Find where the given text appears and provide that cell's center as [x, y] coordinate. 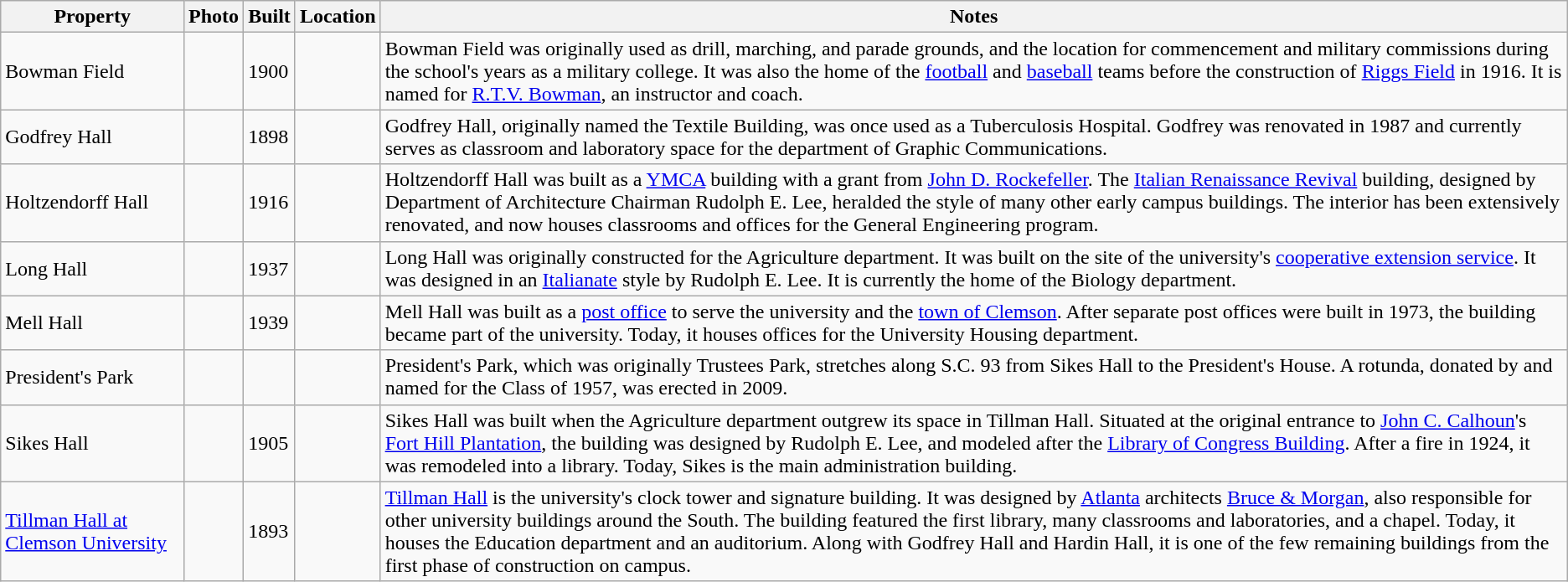
Bowman Field [92, 71]
Long Hall [92, 268]
Location [338, 17]
Mell Hall [92, 323]
1893 [270, 531]
Notes [973, 17]
1939 [270, 323]
1916 [270, 203]
1937 [270, 268]
1900 [270, 71]
Godfrey Hall [92, 137]
Holtzendorff Hall [92, 203]
Tillman Hall at Clemson University [92, 531]
1905 [270, 443]
President's Park [92, 377]
Property [92, 17]
Sikes Hall [92, 443]
Built [270, 17]
Photo [214, 17]
1898 [270, 137]
